Return the [X, Y] coordinate for the center point of the cell that contains the specified text.  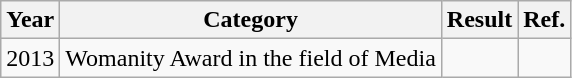
Ref. [544, 20]
Result [479, 20]
Womanity Award in the field of Media [251, 58]
2013 [30, 58]
Category [251, 20]
Year [30, 20]
